Find where the given text appears and provide that cell's center as (X, Y) coordinate. 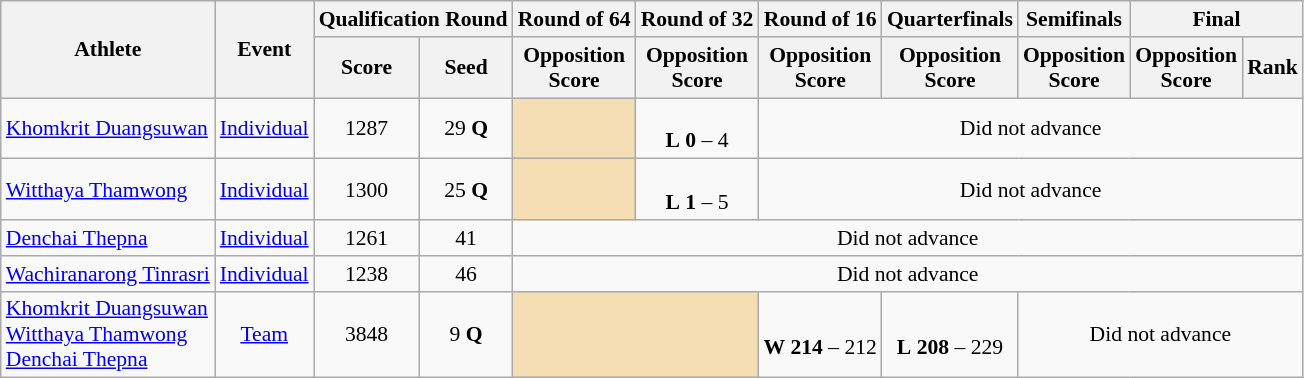
L 208 – 229 (950, 334)
1287 (367, 128)
Seed (466, 68)
41 (466, 238)
L 1 – 5 (698, 190)
1261 (367, 238)
29 Q (466, 128)
3848 (367, 334)
Round of 16 (820, 19)
1300 (367, 190)
Team (264, 334)
Semifinals (1074, 19)
Rank (1272, 68)
Round of 64 (574, 19)
Round of 32 (698, 19)
Score (367, 68)
Khomkrit Duangsuwan (108, 128)
46 (466, 274)
25 Q (466, 190)
L 0 – 4 (698, 128)
Denchai Thepna (108, 238)
Event (264, 50)
9 Q (466, 334)
Khomkrit DuangsuwanWitthaya ThamwongDenchai Thepna (108, 334)
Wachiranarong Tinrasri (108, 274)
Quarterfinals (950, 19)
Athlete (108, 50)
Witthaya Thamwong (108, 190)
Qualification Round (414, 19)
1238 (367, 274)
Final (1216, 19)
W 214 – 212 (820, 334)
